Identify which cell holds the provided text, then report its [X, Y] central coordinate. 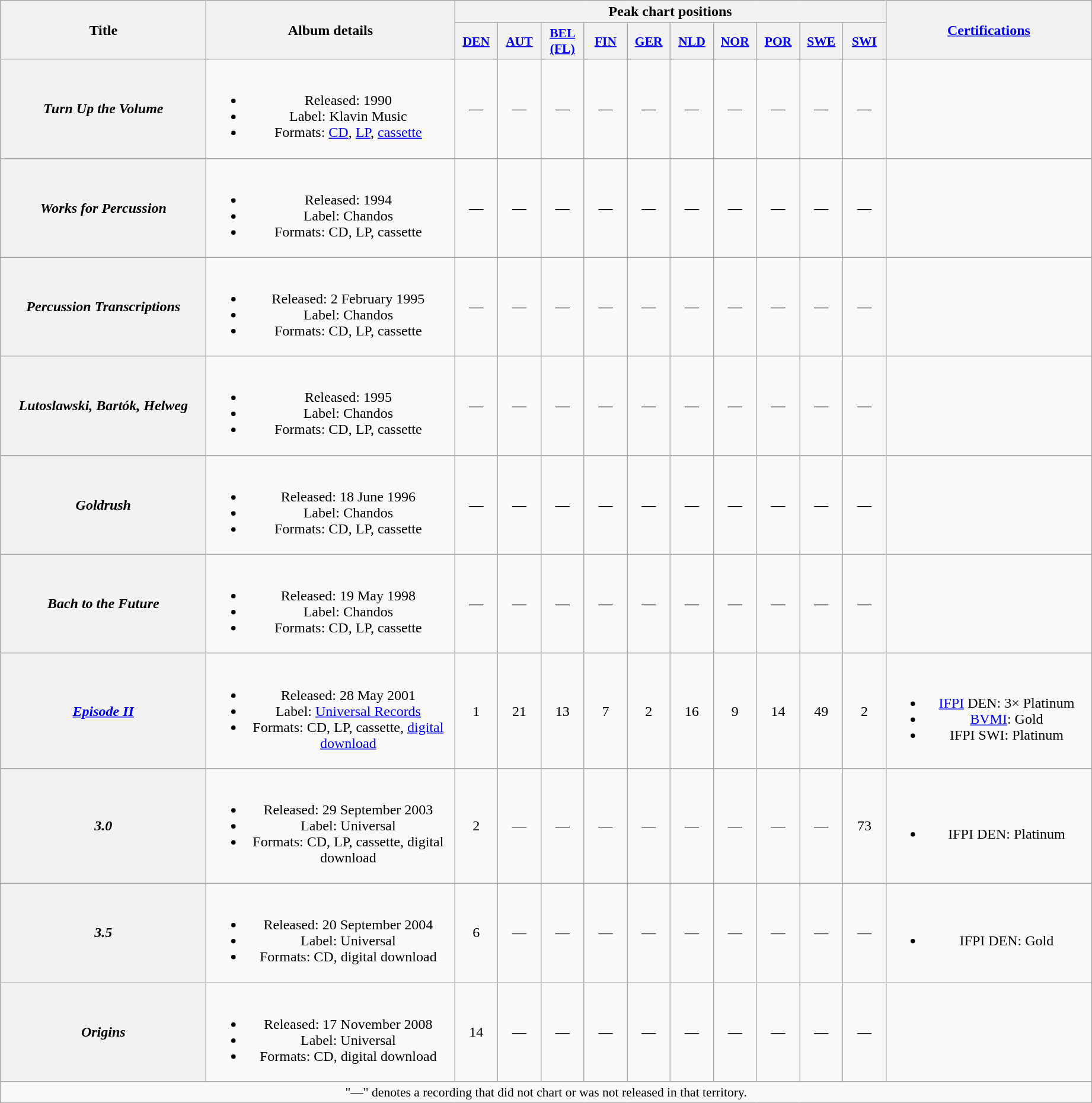
Released: 20 September 2004Label: UniversalFormats: CD, digital download [331, 933]
9 [735, 711]
Released: 17 November 2008Label: UniversalFormats: CD, digital download [331, 1032]
"—" denotes a recording that did not chart or was not released in that territory. [547, 1092]
POR [778, 41]
Released: 2 February 1995Label: ChandosFormats: CD, LP, cassette [331, 307]
7 [606, 711]
Peak chart positions [670, 12]
DEN [477, 41]
73 [864, 826]
Released: 29 September 2003Label: UniversalFormats: CD, LP, cassette, digital download [331, 826]
SWI [864, 41]
Goldrush [103, 505]
13 [562, 711]
GER [649, 41]
AUT [519, 41]
NOR [735, 41]
Episode II [103, 711]
BEL(FL) [562, 41]
6 [477, 933]
IFPI DEN: 3× PlatinumBVMI: GoldIFPI SWI: Platinum [989, 711]
Released: 18 June 1996Label: ChandosFormats: CD, LP, cassette [331, 505]
Released: 19 May 1998Label: ChandosFormats: CD, LP, cassette [331, 603]
IFPI DEN: Platinum [989, 826]
3.5 [103, 933]
3.0 [103, 826]
IFPI DEN: Gold [989, 933]
1 [477, 711]
Released: 1994Label: ChandosFormats: CD, LP, cassette [331, 207]
NLD [692, 41]
49 [822, 711]
Percussion Transcriptions [103, 307]
Turn Up the Volume [103, 109]
FIN [606, 41]
Title [103, 30]
Works for Percussion [103, 207]
Origins [103, 1032]
Bach to the Future [103, 603]
16 [692, 711]
Album details [331, 30]
Released: 1990Label: Klavin MusicFormats: CD, LP, cassette [331, 109]
SWE [822, 41]
Lutoslawski, Bartók, Helweg [103, 405]
Certifications [989, 30]
21 [519, 711]
Released: 28 May 2001Label: Universal RecordsFormats: CD, LP, cassette, digital download [331, 711]
Released: 1995Label: ChandosFormats: CD, LP, cassette [331, 405]
